Detect which cell encompasses the target text, then output its (X, Y) center coordinate. 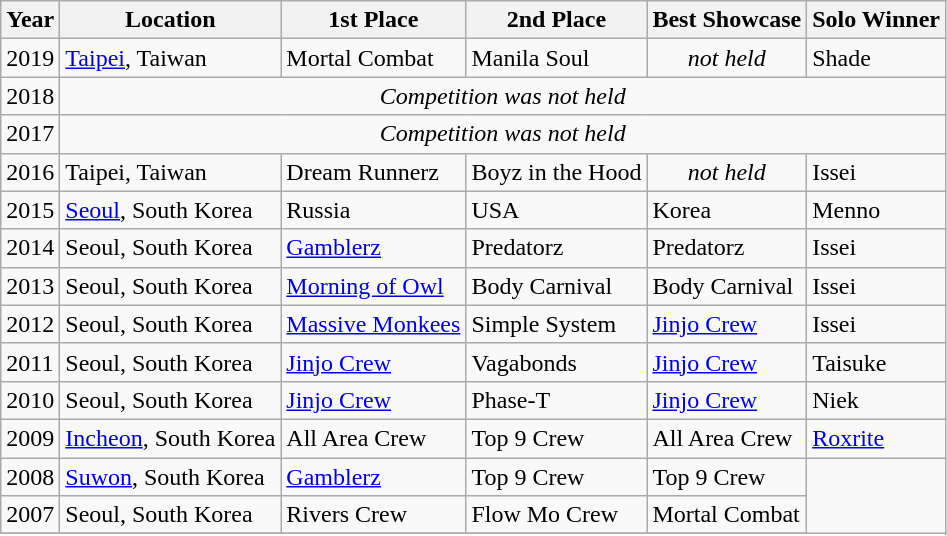
2017 (30, 134)
2010 (30, 400)
2018 (30, 96)
Solo Winner (876, 20)
USA (556, 210)
2016 (30, 172)
Roxrite (876, 438)
1st Place (374, 20)
Korea (727, 210)
Dream Runnerz (374, 172)
Boyz in the Hood (556, 172)
Morning of Owl (374, 286)
Incheon, South Korea (170, 438)
Phase-T (556, 400)
Shade (876, 58)
Year (30, 20)
Niek (876, 400)
2008 (30, 477)
Menno (876, 210)
Russia (374, 210)
Taisuke (876, 362)
2009 (30, 438)
Suwon, South Korea (170, 477)
2nd Place (556, 20)
Rivers Crew (374, 515)
Best Showcase (727, 20)
2015 (30, 210)
2012 (30, 324)
2019 (30, 58)
Manila Soul (556, 58)
Simple System (556, 324)
2014 (30, 248)
Flow Mo Crew (556, 515)
2007 (30, 515)
2011 (30, 362)
2013 (30, 286)
Vagabonds (556, 362)
Location (170, 20)
Massive Monkees (374, 324)
